From the cell containing the given text, extract its center point as [x, y] coordinate. 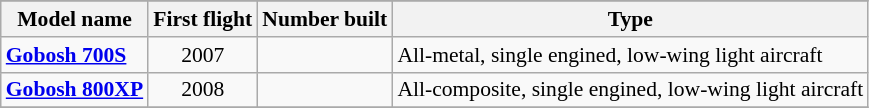
2008 [202, 90]
All-composite, single engined, low-wing light aircraft [630, 90]
Model name [74, 19]
All-metal, single engined, low-wing light aircraft [630, 55]
Number built [324, 19]
Gobosh 700S [74, 55]
First flight [202, 19]
2007 [202, 55]
Gobosh 800XP [74, 90]
Type [630, 19]
